Detect which cell encompasses the target text, then output its (X, Y) center coordinate. 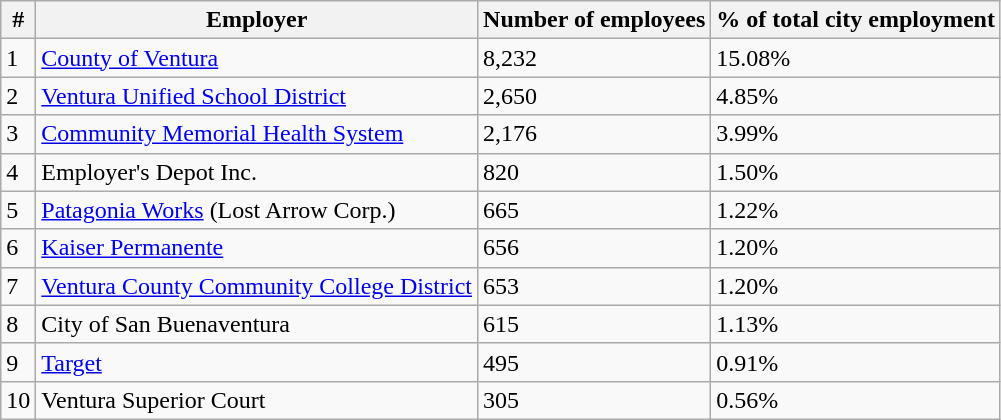
656 (594, 248)
1 (18, 58)
Employer (257, 20)
2 (18, 96)
6 (18, 248)
# (18, 20)
4 (18, 172)
Ventura County Community College District (257, 286)
Employer's Depot Inc. (257, 172)
1.13% (856, 324)
1.22% (856, 210)
City of San Buenaventura (257, 324)
5 (18, 210)
820 (594, 172)
10 (18, 400)
4.85% (856, 96)
665 (594, 210)
Patagonia Works (Lost Arrow Corp.) (257, 210)
495 (594, 362)
615 (594, 324)
0.56% (856, 400)
15.08% (856, 58)
1.50% (856, 172)
2,650 (594, 96)
Community Memorial Health System (257, 134)
Ventura Superior Court (257, 400)
0.91% (856, 362)
2,176 (594, 134)
Number of employees (594, 20)
9 (18, 362)
7 (18, 286)
3.99% (856, 134)
8,232 (594, 58)
305 (594, 400)
Ventura Unified School District (257, 96)
653 (594, 286)
% of total city employment (856, 20)
3 (18, 134)
County of Ventura (257, 58)
Target (257, 362)
Kaiser Permanente (257, 248)
8 (18, 324)
